Return the (X, Y) coordinate for the center point of the cell that contains the specified text.  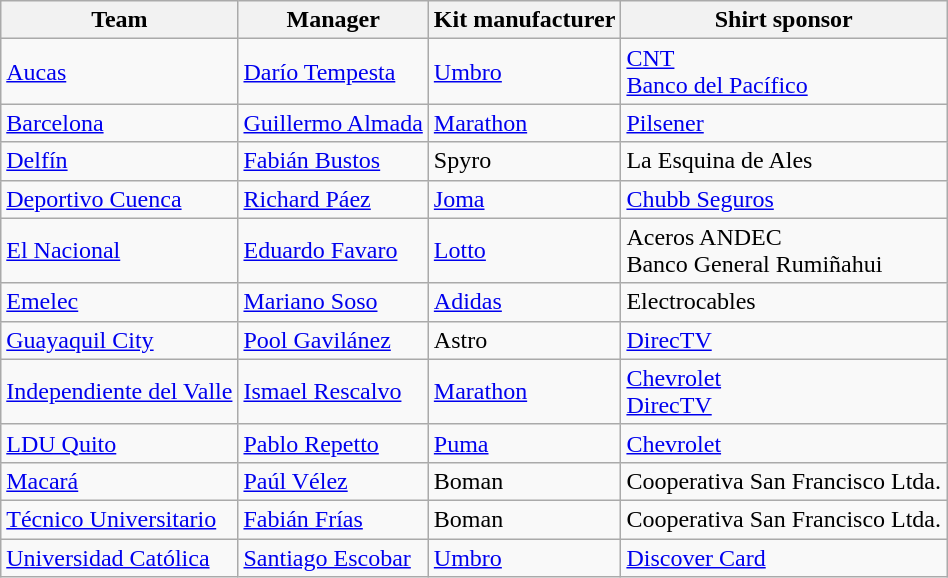
LDU Quito (120, 443)
Barcelona (120, 123)
Pilsener (784, 123)
Ismael Rescalvo (333, 392)
Manager (333, 20)
Electrocables (784, 302)
Paúl Vélez (333, 481)
Pool Gavilánez (333, 340)
Richard Páez (333, 199)
Mariano Soso (333, 302)
Eduardo Favaro (333, 250)
La Esquina de Ales (784, 161)
Team (120, 20)
DirecTV (784, 340)
Fabián Frías (333, 519)
Kit manufacturer (524, 20)
Macará (120, 481)
Universidad Católica (120, 557)
Guayaquil City (120, 340)
Chevrolet (784, 443)
Delfín (120, 161)
Independiente del Valle (120, 392)
ChevroletDirecTV (784, 392)
Chubb Seguros (784, 199)
Deportivo Cuenca (120, 199)
Adidas (524, 302)
Aceros ANDECBanco General Rumiñahui (784, 250)
Puma (524, 443)
El Nacional (120, 250)
Aucas (120, 72)
Darío Tempesta (333, 72)
Guillermo Almada (333, 123)
CNTBanco del Pacífico (784, 72)
Técnico Universitario (120, 519)
Shirt sponsor (784, 20)
Joma (524, 199)
Lotto (524, 250)
Spyro (524, 161)
Pablo Repetto (333, 443)
Fabián Bustos (333, 161)
Astro (524, 340)
Santiago Escobar (333, 557)
Discover Card (784, 557)
Emelec (120, 302)
